Determine the (X, Y) coordinate at the center of the cell enclosing the given text.  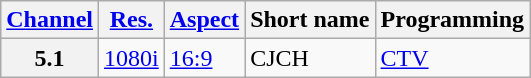
CJCH (310, 58)
16:9 (204, 58)
Programming (452, 20)
Res. (132, 20)
5.1 (50, 58)
Short name (310, 20)
Channel (50, 20)
CTV (452, 58)
Aspect (204, 20)
1080i (132, 58)
